Capture the cell that displays the provided text and extract its (x, y) central coordinate. 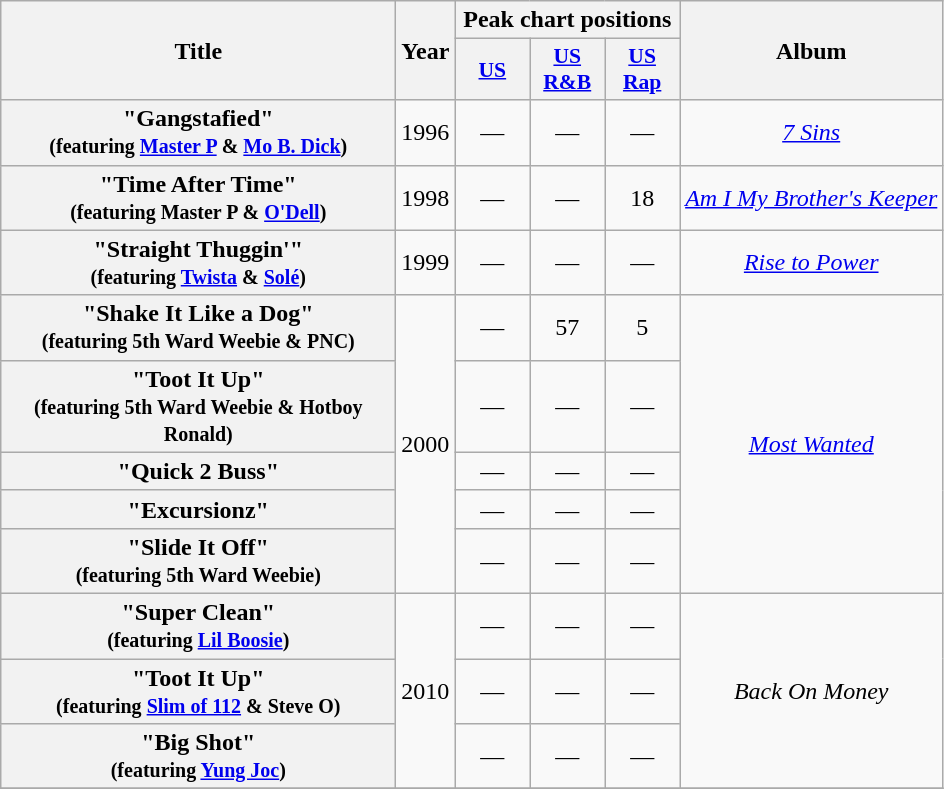
"Big Shot"(featuring Yung Joc) (198, 756)
2010 (426, 690)
USRap (642, 70)
"Time After Time"(featuring Master P & O'Dell) (198, 198)
1998 (426, 198)
Peak chart positions (568, 20)
Back On Money (812, 690)
"Super Clean"(featuring Lil Boosie) (198, 626)
"Toot It Up"(featuring 5th Ward Weebie & Hotboy Ronald) (198, 406)
"Straight Thuggin'"(featuring Twista & Solé) (198, 262)
"Toot It Up"(featuring Slim of 112 & Steve O) (198, 690)
Am I My Brother's Keeper (812, 198)
Year (426, 50)
7 Sins (812, 132)
Most Wanted (812, 444)
Rise to Power (812, 262)
1996 (426, 132)
5 (642, 328)
2000 (426, 444)
Title (198, 50)
18 (642, 198)
"Gangstafied"(featuring Master P & Mo B. Dick) (198, 132)
Album (812, 50)
"Shake It Like a Dog"(featuring 5th Ward Weebie & PNC) (198, 328)
"Slide It Off"(featuring 5th Ward Weebie) (198, 560)
USR&B (568, 70)
"Excursionz" (198, 509)
US (492, 70)
"Quick 2 Buss" (198, 471)
57 (568, 328)
1999 (426, 262)
